Determine the [x, y] coordinate at the center of the cell enclosing the given text.  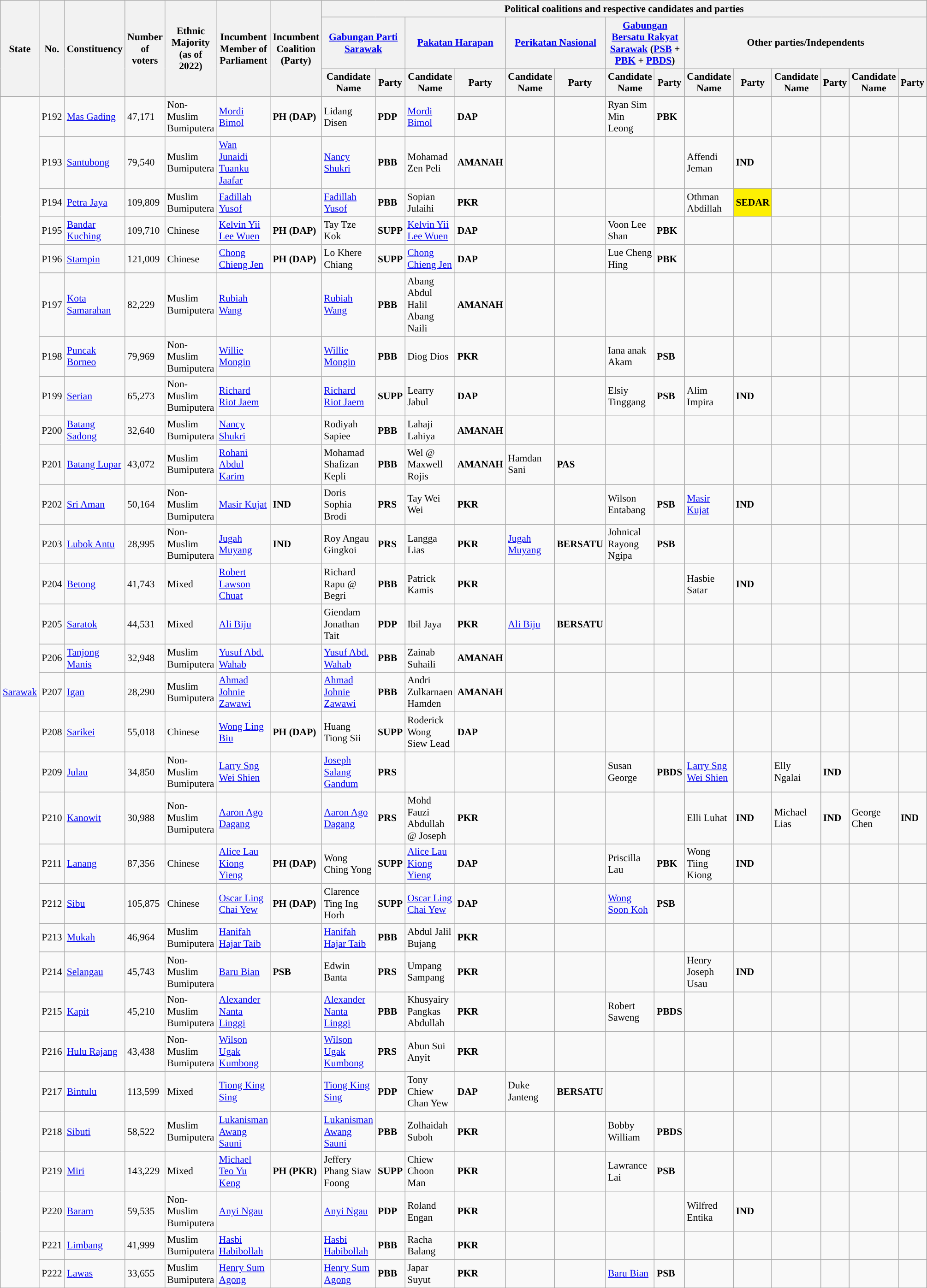
Wong Tiing Kiong [709, 864]
113,599 [145, 1092]
Affendi Jeman [709, 163]
Joseph Salang Gandum [349, 773]
Japar Suyut [430, 1273]
109,809 [145, 203]
Lahaji Lahiya [430, 431]
Wong Ching Yong [349, 864]
Susan George [630, 773]
121,009 [145, 259]
105,875 [145, 904]
Roderick Wong Siew Lead [430, 732]
Other parties/Independents [805, 43]
Number of voters [145, 49]
Langga Lias [430, 544]
28,290 [145, 692]
87,356 [145, 864]
Elli Luhat [709, 818]
Betong [95, 585]
Perikatan Nasional [555, 43]
Richard Rapu @ Begri [349, 585]
Diog Dios [430, 357]
28,995 [145, 544]
Elly Ngalai [796, 773]
Zainab Suhaili [430, 658]
P217 [52, 1092]
P203 [52, 544]
P213 [52, 938]
Saratok [95, 624]
Abang Abdul Halil Abang Naili [430, 305]
Khusyairy Pangkas Abdullah [430, 1011]
79,540 [145, 163]
Huang Tiong Sii [349, 732]
Patrick Kamis [430, 585]
Sri Aman [95, 504]
Wilfred Entika [709, 1211]
Baram [95, 1211]
Tay Tze Kok [349, 230]
Roy Angau Gingkoi [349, 544]
Mohamad Shafizan Kepli [349, 465]
44,531 [145, 624]
P202 [52, 504]
143,229 [145, 1172]
Mohamad Zen Peli [430, 163]
P219 [52, 1172]
Jeffery Phang Siaw Foong [349, 1172]
Doris Sophia Brodi [349, 504]
Lue Cheng Hing [630, 259]
Batang Sadong [95, 431]
P204 [52, 585]
Priscilla Lau [630, 864]
Johnical Rayong Ngipa [630, 544]
George Chen [874, 818]
55,018 [145, 732]
Lawas [95, 1273]
Wong Ling Biu [244, 732]
Kanowit [95, 818]
32,640 [145, 431]
P198 [52, 357]
Umpang Sampang [430, 972]
P192 [52, 117]
P208 [52, 732]
41,999 [145, 1246]
Gabungan Bersatu Rakyat Sarawak (PSB + PBK + PBDS) [645, 43]
Stampin [95, 259]
Constituency [95, 49]
Wong Soon Koh [630, 904]
Wan Junaidi Tuanku Jaafar [244, 163]
Abun Sui Anyit [430, 1052]
Michael Lias [796, 818]
Sibu [95, 904]
P200 [52, 431]
Voon Lee Shan [630, 230]
Mohd Fauzi Abdullah @ Joseph [430, 818]
PH (PKR) [296, 1172]
Henry Joseph Usau [709, 972]
P209 [52, 773]
P214 [52, 972]
Igan [95, 692]
Sopian Julaihi [430, 203]
Serian [95, 396]
Puncak Borneo [95, 357]
Ryan Sim Min Leong [630, 117]
109,710 [145, 230]
P196 [52, 259]
P206 [52, 658]
Tony Chiew Chan Yew [430, 1092]
P201 [52, 465]
Limbang [95, 1246]
47,171 [145, 117]
79,969 [145, 357]
Tanjong Manis [95, 658]
P199 [52, 396]
Sibuti [95, 1131]
P195 [52, 230]
41,743 [145, 585]
Racha Balang [430, 1246]
P218 [52, 1131]
Bobby William [630, 1131]
Political coalitions and respective candidates and parties [624, 9]
Lanang [95, 864]
Duke Janteng [530, 1092]
Sarikei [95, 732]
Lubok Antu [95, 544]
Giendam Jonathan Tait [349, 624]
Robert Saweng [630, 1011]
34,850 [145, 773]
Othman Abdillah [709, 203]
Hamdan Sani [530, 465]
SEDAR [753, 203]
Chiew Choon Man [430, 1172]
P222 [52, 1273]
P205 [52, 624]
Lawrance Lai [630, 1172]
Learry Jabul [430, 396]
Incumbent Coalition (Party) [296, 49]
P193 [52, 163]
Tay Wei Wei [430, 504]
Julau [95, 773]
Andri Zulkarnaen Hamden [430, 692]
Ibil Jaya [430, 624]
Sarawak [20, 692]
P216 [52, 1052]
59,535 [145, 1211]
Wel @ Maxwell Rojis [430, 465]
Hasbie Satar [709, 585]
Lidang Disen [349, 117]
33,655 [145, 1273]
32,948 [145, 658]
Pakatan Harapan [455, 43]
Rodiyah Sapiee [349, 431]
Lo Khere Chiang [349, 259]
Batang Lupar [95, 465]
Abdul Jalil Bujang [430, 938]
Rohani Abdul Karim [244, 465]
Gabungan Parti Sarawak [363, 43]
Bintulu [95, 1092]
Kapit [95, 1011]
P194 [52, 203]
P215 [52, 1011]
Iana anak Akam [630, 357]
Elsiy Tinggang [630, 396]
Mukah [95, 938]
No. [52, 49]
Zolhaidah Suboh [430, 1131]
82,229 [145, 305]
Alim Impira [709, 396]
Bandar Kuching [95, 230]
Wilson Entabang [630, 504]
PAS [580, 465]
Robert Lawson Chuat [244, 585]
Michael Teo Yu Keng [244, 1172]
43,438 [145, 1052]
P197 [52, 305]
State [20, 49]
Incumbent Member of Parliament [244, 49]
P210 [52, 818]
Ethnic Majority (as of 2022) [190, 49]
45,210 [145, 1011]
P220 [52, 1211]
Clarence Ting Ing Horh [349, 904]
P221 [52, 1246]
Edwin Banta [349, 972]
Hulu Rajang [95, 1052]
Mas Gading [95, 117]
Kota Samarahan [95, 305]
46,964 [145, 938]
P211 [52, 864]
P212 [52, 904]
P207 [52, 692]
Roland Engan [430, 1211]
Petra Jaya [95, 203]
Selangau [95, 972]
Santubong [95, 163]
50,164 [145, 504]
45,743 [145, 972]
65,273 [145, 396]
Miri [95, 1172]
43,072 [145, 465]
58,522 [145, 1131]
30,988 [145, 818]
